Provide the (x, y) coordinate of the cell's center where the given text is located.  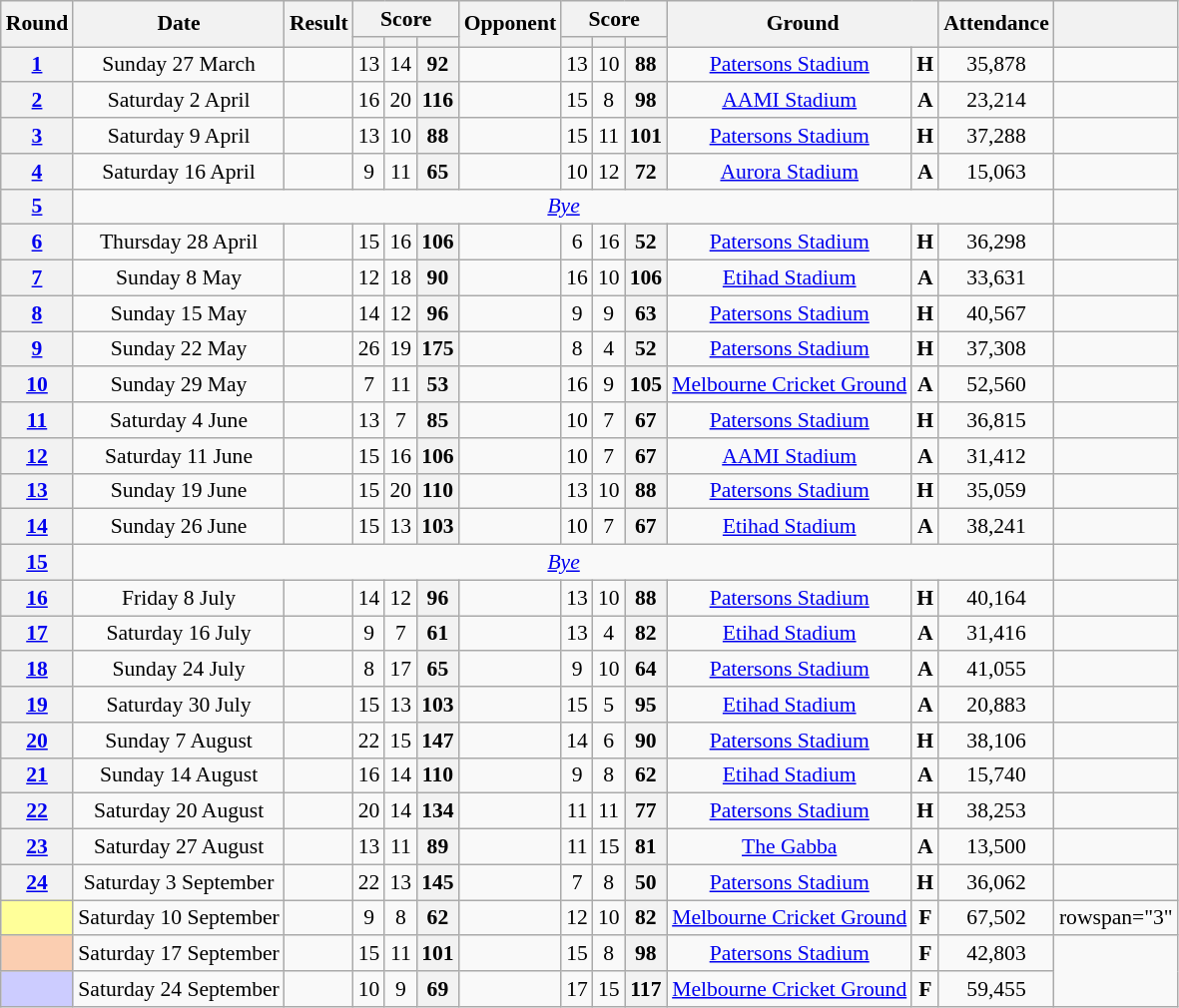
38,241 (996, 527)
59,455 (996, 989)
Sunday 27 March (179, 65)
117 (647, 989)
35,878 (996, 65)
38,253 (996, 811)
116 (437, 101)
145 (437, 882)
Saturday 11 June (179, 456)
33,631 (996, 278)
24 (38, 882)
26 (369, 349)
Saturday 20 August (179, 811)
Saturday 17 September (179, 954)
Attendance (996, 24)
Saturday 16 July (179, 634)
Sunday 19 June (179, 491)
35,059 (996, 491)
Saturday 3 September (179, 882)
Saturday 27 August (179, 847)
Sunday 22 May (179, 349)
23,214 (996, 101)
40,567 (996, 313)
50 (647, 882)
89 (437, 847)
Result (319, 24)
1 (38, 65)
105 (647, 385)
36,298 (996, 243)
Thursday 28 April (179, 243)
95 (647, 705)
15,740 (996, 775)
Sunday 29 May (179, 385)
Sunday 15 May (179, 313)
Round (38, 24)
36,062 (996, 882)
Saturday 9 April (179, 136)
53 (437, 385)
134 (437, 811)
Saturday 16 April (179, 172)
92 (437, 65)
13,500 (996, 847)
Sunday 14 August (179, 775)
Aurora Stadium (789, 172)
31,416 (996, 634)
3 (38, 136)
Saturday 24 September (179, 989)
77 (647, 811)
38,106 (996, 741)
23 (38, 847)
41,055 (996, 670)
20,883 (996, 705)
rowspan="3" (1116, 918)
147 (437, 741)
63 (647, 313)
Opponent (511, 24)
15,063 (996, 172)
Sunday 7 August (179, 741)
61 (437, 634)
72 (647, 172)
Saturday 10 September (179, 918)
Friday 8 July (179, 598)
37,288 (996, 136)
Sunday 8 May (179, 278)
Saturday 4 June (179, 420)
81 (647, 847)
2 (38, 101)
42,803 (996, 954)
Date (179, 24)
52,560 (996, 385)
85 (437, 420)
40,164 (996, 598)
The Gabba (789, 847)
64 (647, 670)
31,412 (996, 456)
Saturday 2 April (179, 101)
36,815 (996, 420)
37,308 (996, 349)
175 (437, 349)
Ground (803, 24)
Sunday 26 June (179, 527)
69 (437, 989)
21 (38, 775)
Saturday 30 July (179, 705)
Sunday 24 July (179, 670)
67,502 (996, 918)
